For the text-containing cell, return its midpoint in (X, Y) coordinate format. 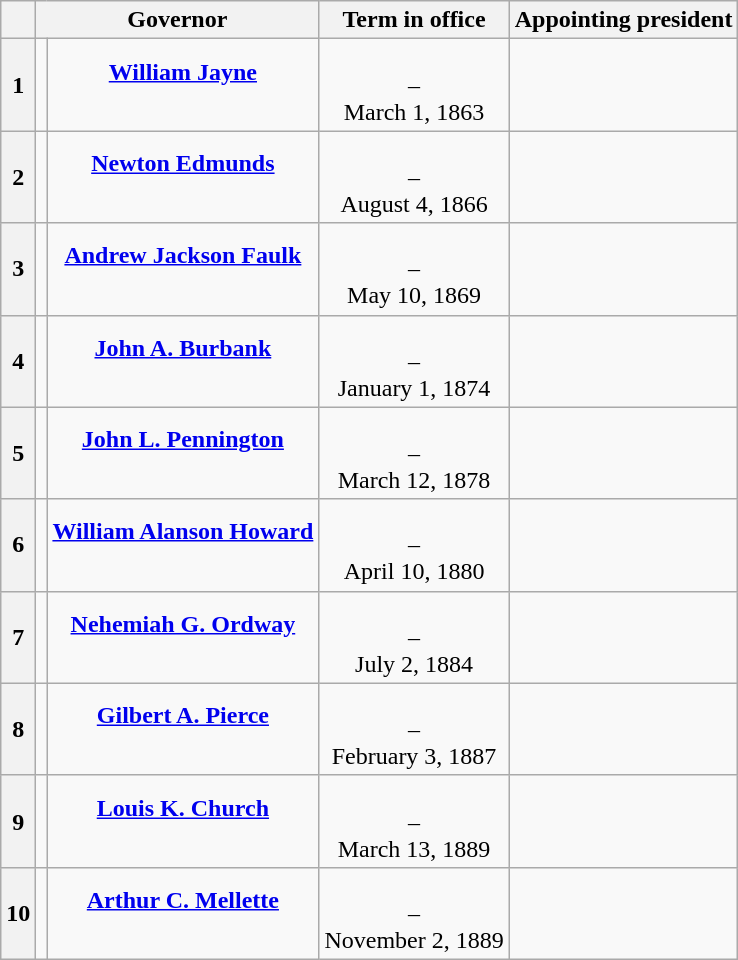
4 (18, 361)
Andrew Jackson Faulk (183, 269)
6 (18, 545)
–March 13, 1889 (414, 821)
Louis K. Church (183, 821)
Term in office (414, 20)
–March 1, 1863 (414, 85)
William Alanson Howard (183, 545)
–August 4, 1866 (414, 177)
Newton Edmunds (183, 177)
Nehemiah G. Ordway (183, 637)
9 (18, 821)
2 (18, 177)
Appointing president (624, 20)
Governor (178, 20)
John L. Pennington (183, 453)
5 (18, 453)
Gilbert A. Pierce (183, 729)
–March 12, 1878 (414, 453)
–February 3, 1887 (414, 729)
–May 10, 1869 (414, 269)
1 (18, 85)
–July 2, 1884 (414, 637)
10 (18, 913)
8 (18, 729)
William Jayne (183, 85)
7 (18, 637)
Arthur C. Mellette (183, 913)
–April 10, 1880 (414, 545)
John A. Burbank (183, 361)
–November 2, 1889 (414, 913)
3 (18, 269)
–January 1, 1874 (414, 361)
